For the text-containing cell, return its midpoint in (x, y) coordinate format. 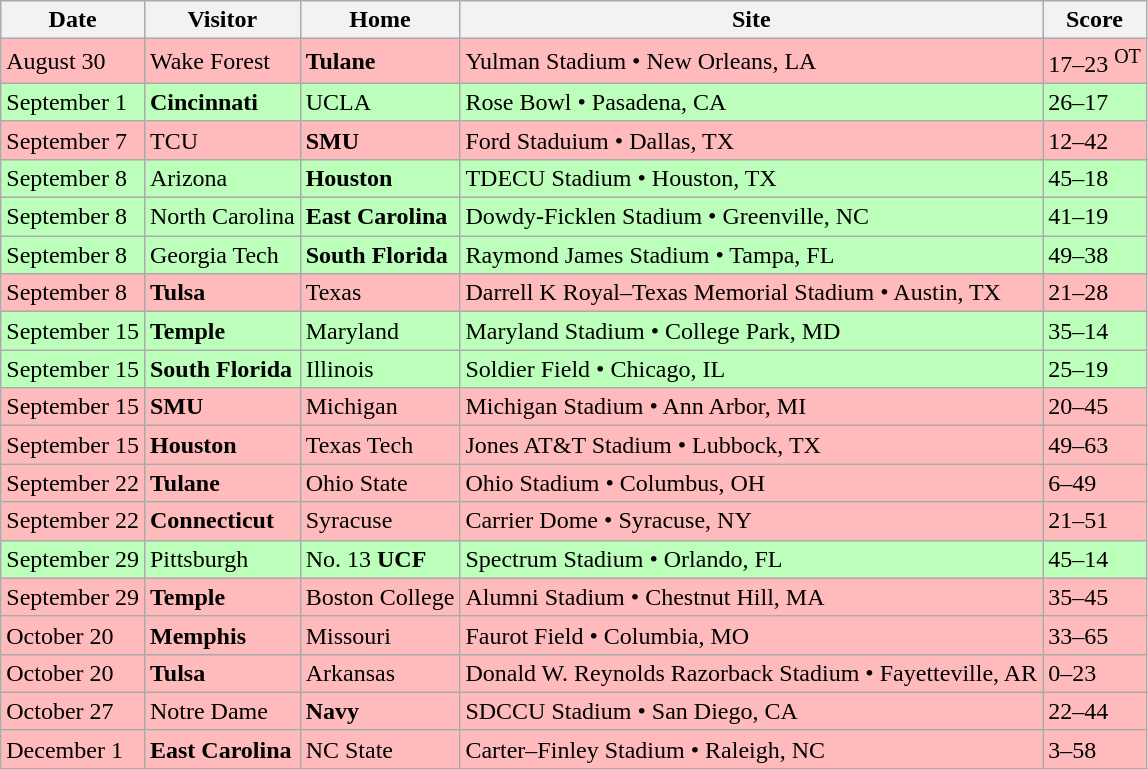
NC State (380, 749)
December 1 (73, 749)
Dowdy-Ficklen Stadium • Greenville, NC (752, 217)
Notre Dame (222, 711)
Faurot Field • Columbia, MO (752, 635)
Date (73, 20)
17–23 OT (1095, 62)
0–23 (1095, 673)
Texas (380, 293)
20–45 (1095, 407)
12–42 (1095, 140)
21–51 (1095, 521)
Cincinnati (222, 102)
22–44 (1095, 711)
Georgia Tech (222, 255)
Syracuse (380, 521)
45–14 (1095, 559)
Raymond James Stadium • Tampa, FL (752, 255)
North Carolina (222, 217)
Ohio Stadium • Columbus, OH (752, 483)
September 1 (73, 102)
Michigan (380, 407)
Donald W. Reynolds Razorback Stadium • Fayetteville, AR (752, 673)
SDCCU Stadium • San Diego, CA (752, 711)
October 27 (73, 711)
Texas Tech (380, 445)
Connecticut (222, 521)
Michigan Stadium • Ann Arbor, MI (752, 407)
26–17 (1095, 102)
49–38 (1095, 255)
Rose Bowl • Pasadena, CA (752, 102)
Soldier Field • Chicago, IL (752, 369)
25–19 (1095, 369)
Ohio State (380, 483)
Arizona (222, 178)
Wake Forest (222, 62)
Arkansas (380, 673)
6–49 (1095, 483)
Maryland (380, 331)
Carter–Finley Stadium • Raleigh, NC (752, 749)
49–63 (1095, 445)
Memphis (222, 635)
Navy (380, 711)
Spectrum Stadium • Orlando, FL (752, 559)
Site (752, 20)
35–45 (1095, 597)
Maryland Stadium • College Park, MD (752, 331)
33–65 (1095, 635)
Boston College (380, 597)
45–18 (1095, 178)
August 30 (73, 62)
Home (380, 20)
Pittsburgh (222, 559)
Yulman Stadium • New Orleans, LA (752, 62)
Visitor (222, 20)
TCU (222, 140)
September 7 (73, 140)
Alumni Stadium • Chestnut Hill, MA (752, 597)
Jones AT&T Stadium • Lubbock, TX (752, 445)
UCLA (380, 102)
Illinois (380, 369)
TDECU Stadium • Houston, TX (752, 178)
Missouri (380, 635)
Carrier Dome • Syracuse, NY (752, 521)
21–28 (1095, 293)
41–19 (1095, 217)
35–14 (1095, 331)
Ford Staduium • Dallas, TX (752, 140)
Darrell K Royal–Texas Memorial Stadium • Austin, TX (752, 293)
Score (1095, 20)
No. 13 UCF (380, 559)
3–58 (1095, 749)
